From the cell containing the given text, extract its center point as (x, y) coordinate. 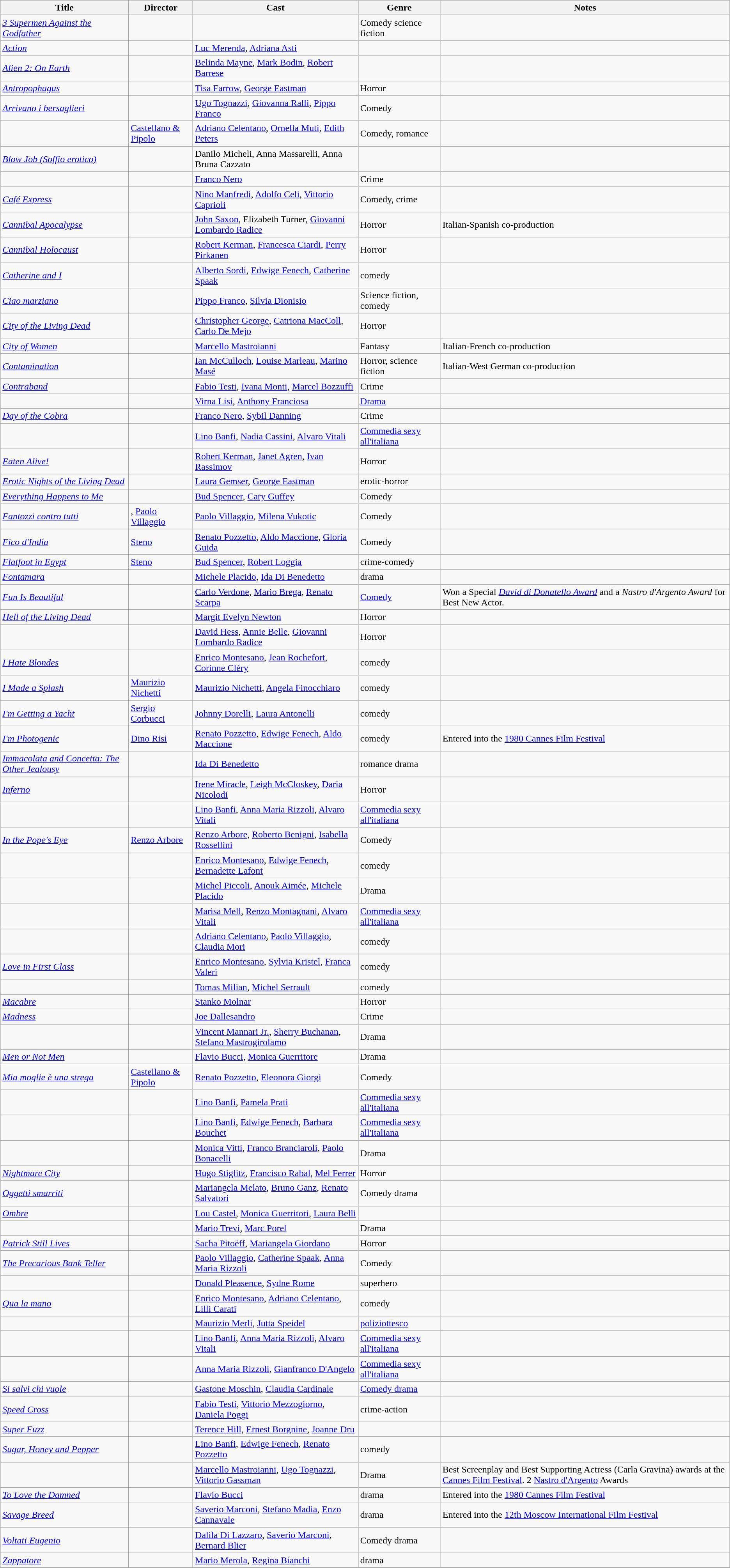
Adriano Celentano, Ornella Muti, Edith Peters (276, 133)
Virna Lisi, Anthony Franciosa (276, 401)
Contraband (65, 386)
Lino Banfi, Edwige Fenech, Barbara Bouchet (276, 1127)
Michele Placido, Ida Di Benedetto (276, 577)
Title (65, 8)
Nino Manfredi, Adolfo Celi, Vittorio Caprioli (276, 199)
Ombre (65, 1213)
Blow Job (Soffio erotico) (65, 159)
Renzo Arbore, Roberto Benigni, Isabella Rossellini (276, 840)
Michel Piccoli, Anouk Aimée, Michele Placido (276, 890)
Maurizio Nichetti, Angela Finocchiaro (276, 688)
Mario Merola, Regina Bianchi (276, 1560)
Laura Gemser, George Eastman (276, 481)
Catherine and I (65, 275)
Italian-West German co-production (585, 366)
Cast (276, 8)
Monica Vitti, Franco Branciaroli, Paolo Bonacelli (276, 1153)
Franco Nero, Sybil Danning (276, 416)
Arrivano i bersaglieri (65, 108)
Savage Breed (65, 1515)
Qua la mano (65, 1303)
Fontamara (65, 577)
Zappatore (65, 1560)
Robert Kerman, Janet Agren, Ivan Rassimov (276, 462)
Science fiction, comedy (399, 301)
Fico d'India (65, 542)
Vincent Mannari Jr., Sherry Buchanan, Stefano Mastrogirolamo (276, 1037)
Stanko Molnar (276, 1002)
Mariangela Melato, Bruno Ganz, Renato Salvatori (276, 1193)
Fun Is Beautiful (65, 596)
Cannibal Apocalypse (65, 225)
Men or Not Men (65, 1057)
superhero (399, 1283)
Comedy, romance (399, 133)
Fantasy (399, 346)
Ian McCulloch, Louise Marleau, Marino Masé (276, 366)
Sacha Pitoëff, Mariangela Giordano (276, 1243)
Pippo Franco, Silvia Dionisio (276, 301)
Robert Kerman, Francesca Ciardi, Perry Pirkanen (276, 250)
David Hess, Annie Belle, Giovanni Lombardo Radice (276, 637)
Comedy, crime (399, 199)
Sugar, Honey and Pepper (65, 1449)
Donald Pleasence, Sydne Rome (276, 1283)
Luc Merenda, Adriana Asti (276, 48)
Maurizio Nichetti (161, 688)
Lou Castel, Monica Guerritori, Laura Belli (276, 1213)
Bud Spencer, Cary Guffey (276, 496)
Best Screenplay and Best Supporting Actress (Carla Gravina) awards at the Cannes Film Festival. 2 Nastro d'Argento Awards (585, 1474)
Voltati Eugenio (65, 1540)
Gastone Moschin, Claudia Cardinale (276, 1389)
Lino Banfi, Nadia Cassini, Alvaro Vitali (276, 436)
Alberto Sordi, Edwige Fenech, Catherine Spaak (276, 275)
Mia moglie è una strega (65, 1077)
Lino Banfi, Edwige Fenech, Renato Pozzetto (276, 1449)
Everything Happens to Me (65, 496)
Paolo Villaggio, Catherine Spaak, Anna Maria Rizzoli (276, 1263)
Love in First Class (65, 967)
3 Supermen Against the Godfather (65, 28)
Johnny Dorelli, Laura Antonelli (276, 713)
Macabre (65, 1002)
Contamination (65, 366)
Antropophagus (65, 88)
Enrico Montesano, Adriano Celentano, Lilli Carati (276, 1303)
Mario Trevi, Marc Porel (276, 1228)
Renzo Arbore (161, 840)
Speed Cross (65, 1409)
Paolo Villaggio, Milena Vukotic (276, 516)
Dino Risi (161, 738)
Café Express (65, 199)
Patrick Still Lives (65, 1243)
Madness (65, 1017)
Saverio Marconi, Stefano Madia, Enzo Cannavale (276, 1515)
crime-comedy (399, 562)
Cannibal Holocaust (65, 250)
Lino Banfi, Pamela Prati (276, 1103)
Genre (399, 8)
Bud Spencer, Robert Loggia (276, 562)
Tisa Farrow, George Eastman (276, 88)
Adriano Celentano, Paolo Villaggio, Claudia Mori (276, 941)
Alien 2: On Earth (65, 68)
I'm Getting a Yacht (65, 713)
Maurizio Merli, Jutta Speidel (276, 1324)
Oggetti smarriti (65, 1193)
Marcello Mastroianni, Ugo Tognazzi, Vittorio Gassman (276, 1474)
Day of the Cobra (65, 416)
Italian-French co-production (585, 346)
John Saxon, Elizabeth Turner, Giovanni Lombardo Radice (276, 225)
Franco Nero (276, 179)
Irene Miracle, Leigh McCloskey, Daria Nicolodi (276, 789)
Joe Dallesandro (276, 1017)
Hell of the Living Dead (65, 617)
Flavio Bucci, Monica Guerritore (276, 1057)
Fabio Testi, Vittorio Mezzogiorno, Daniela Poggi (276, 1409)
Fantozzi contro tutti (65, 516)
In the Pope's Eye (65, 840)
Si salvi chi vuole (65, 1389)
I'm Photogenic (65, 738)
Tomas Milian, Michel Serrault (276, 987)
Horror, science fiction (399, 366)
Fabio Testi, Ivana Monti, Marcel Bozzuffi (276, 386)
Ciao marziano (65, 301)
Carlo Verdone, Mario Brega, Renato Scarpa (276, 596)
Enrico Montesano, Jean Rochefort, Corinne Cléry (276, 663)
Director (161, 8)
Italian-Spanish co-production (585, 225)
Ugo Tognazzi, Giovanna Ralli, Pippo Franco (276, 108)
Anna Maria Rizzoli, Gianfranco D'Angelo (276, 1369)
Comedy science fiction (399, 28)
Action (65, 48)
Terence Hill, Ernest Borgnine, Joanne Dru (276, 1429)
City of the Living Dead (65, 326)
Marisa Mell, Renzo Montagnani, Alvaro Vitali (276, 916)
Enrico Montesano, Sylvia Kristel, Franca Valeri (276, 967)
Inferno (65, 789)
crime-action (399, 1409)
To Love the Damned (65, 1495)
erotic-horror (399, 481)
The Precarious Bank Teller (65, 1263)
Flavio Bucci (276, 1495)
Entered into the 12th Moscow International Film Festival (585, 1515)
Notes (585, 8)
Sergio Corbucci (161, 713)
Immacolata and Concetta: The Other Jealousy (65, 764)
City of Women (65, 346)
Super Fuzz (65, 1429)
Belinda Mayne, Mark Bodin, Robert Barrese (276, 68)
Nightmare City (65, 1173)
Danilo Micheli, Anna Massarelli, Anna Bruna Cazzato (276, 159)
Margit Evelyn Newton (276, 617)
Eaten Alive! (65, 462)
Won a Special David di Donatello Award and a Nastro d'Argento Award for Best New Actor. (585, 596)
Enrico Montesano, Edwige Fenech, Bernadette Lafont (276, 865)
, Paolo Villaggio (161, 516)
Hugo Stiglitz, Francisco Rabal, Mel Ferrer (276, 1173)
Renato Pozzetto, Edwige Fenech, Aldo Maccione (276, 738)
Flatfoot in Egypt (65, 562)
Dalila Di Lazzaro, Saverio Marconi, Bernard Blier (276, 1540)
I Hate Blondes (65, 663)
Renato Pozzetto, Aldo Maccione, Gloria Guida (276, 542)
romance drama (399, 764)
Christopher George, Catriona MacColl, Carlo De Mejo (276, 326)
Marcello Mastroianni (276, 346)
Ida Di Benedetto (276, 764)
poliziottesco (399, 1324)
I Made a Splash (65, 688)
Renato Pozzetto, Eleonora Giorgi (276, 1077)
Erotic Nights of the Living Dead (65, 481)
